Locate the cell with the specified text and output its (x, y) center coordinate. 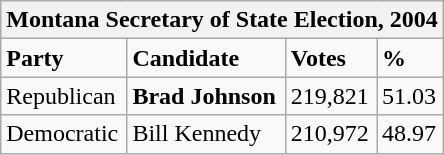
Brad Johnson (206, 96)
219,821 (330, 96)
Candidate (206, 58)
Bill Kennedy (206, 134)
51.03 (410, 96)
Republican (64, 96)
% (410, 58)
48.97 (410, 134)
Party (64, 58)
Montana Secretary of State Election, 2004 (222, 20)
210,972 (330, 134)
Votes (330, 58)
Democratic (64, 134)
